Determine the [X, Y] coordinate at the center of the cell enclosing the given text.  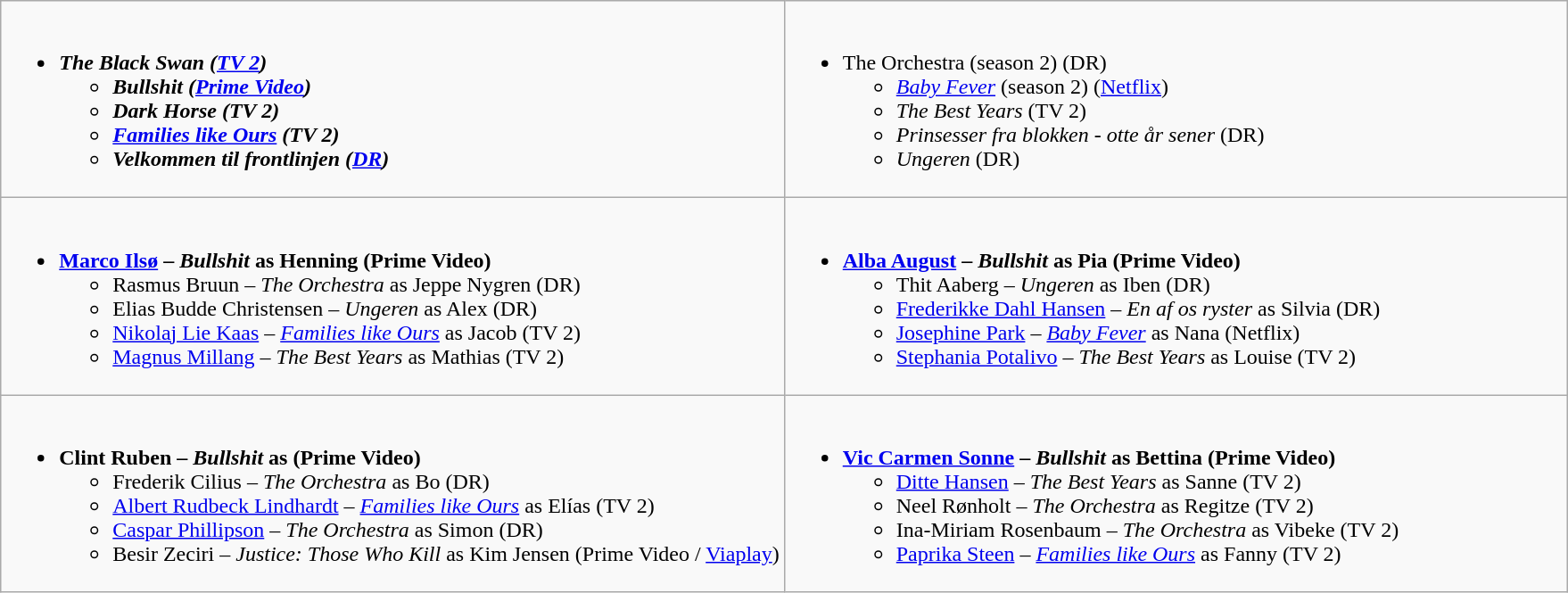
The Black Swan (TV 2)Bullshit (Prime Video)Dark Horse (TV 2)Families like Ours (TV 2)Velkommen til frontlinjen (DR) [392, 100]
The Orchestra (season 2) (DR)Baby Fever (season 2) (Netflix)The Best Years (TV 2)Prinsesser fra blokken - otte år sener (DR)Ungeren (DR) [1176, 100]
